Return the (X, Y) coordinate for the center point of the cell that contains the specified text.  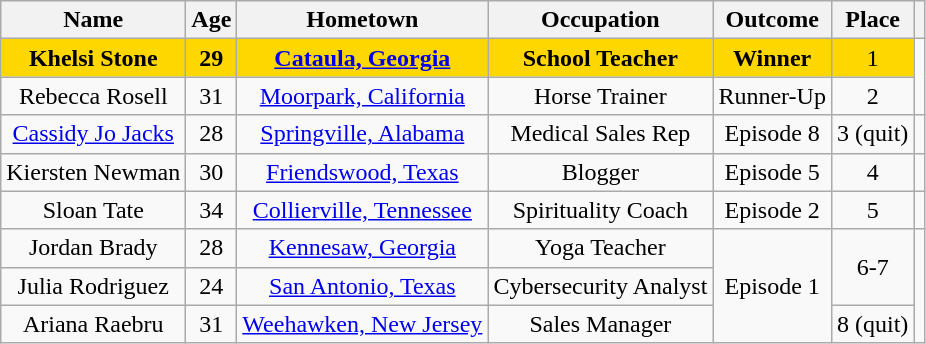
Medical Sales Rep (600, 134)
5 (872, 210)
4 (872, 172)
Julia Rodriguez (94, 286)
24 (212, 286)
29 (212, 58)
6-7 (872, 267)
Springville, Alabama (362, 134)
1 (872, 58)
Winner (772, 58)
Episode 1 (772, 286)
Cassidy Jo Jacks (94, 134)
Place (872, 20)
San Antonio, Texas (362, 286)
Horse Trainer (600, 96)
8 (quit) (872, 324)
Khelsi Stone (94, 58)
Name (94, 20)
Sloan Tate (94, 210)
Episode 5 (772, 172)
3 (quit) (872, 134)
Yoga Teacher (600, 248)
Runner-Up (772, 96)
Moorpark, California (362, 96)
34 (212, 210)
Blogger (600, 172)
School Teacher (600, 58)
Rebecca Rosell (94, 96)
Spirituality Coach (600, 210)
30 (212, 172)
Sales Manager (600, 324)
Outcome (772, 20)
Hometown (362, 20)
Weehawken, New Jersey (362, 324)
Cataula, Georgia (362, 58)
Ariana Raebru (94, 324)
Friendswood, Texas (362, 172)
Age (212, 20)
Occupation (600, 20)
Episode 8 (772, 134)
Cybersecurity Analyst (600, 286)
2 (872, 96)
Episode 2 (772, 210)
Kiersten Newman (94, 172)
Kennesaw, Georgia (362, 248)
Jordan Brady (94, 248)
Collierville, Tennessee (362, 210)
